Determine the (X, Y) coordinate at the center of the cell enclosing the given text.  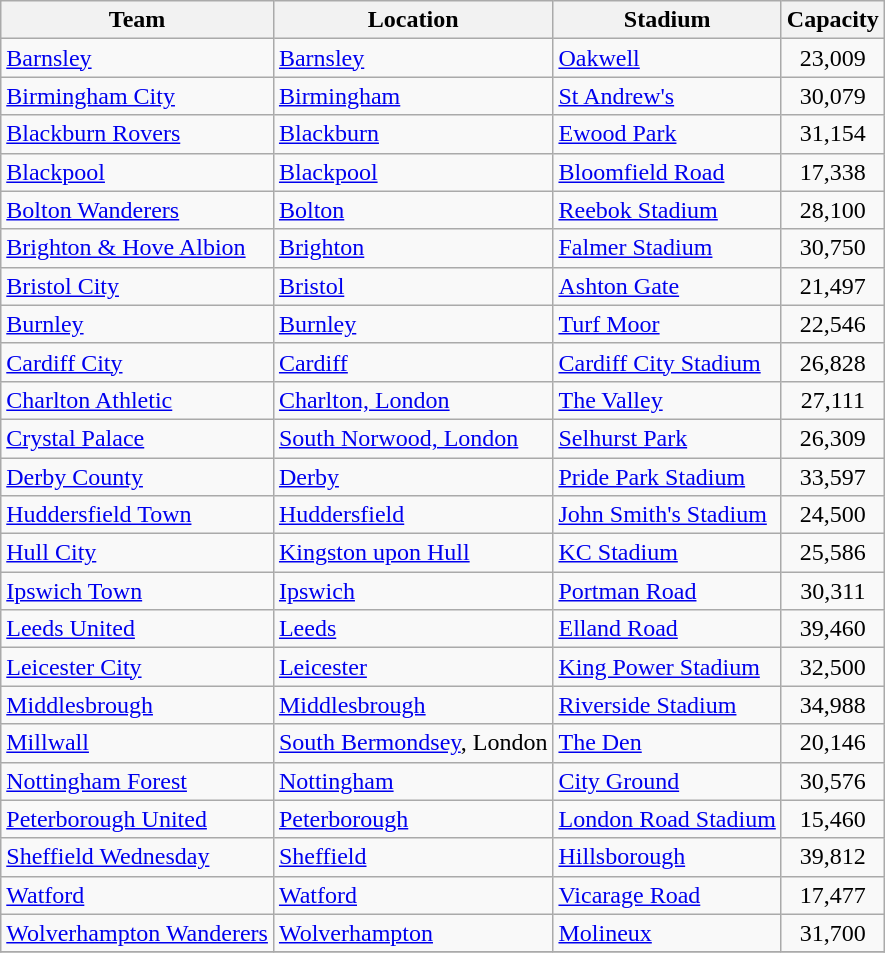
Ipswich (413, 591)
KC Stadium (667, 553)
London Road Stadium (667, 819)
Ashton Gate (667, 286)
31,154 (832, 134)
Nottingham Forest (138, 781)
Bolton Wanderers (138, 210)
Birmingham (413, 96)
27,111 (832, 400)
Vicarage Road (667, 895)
30,750 (832, 248)
Brighton & Hove Albion (138, 248)
Leeds (413, 629)
Riverside Stadium (667, 705)
Hillsborough (667, 857)
Leicester (413, 667)
Turf Moor (667, 324)
Bolton (413, 210)
Derby (413, 477)
Nottingham (413, 781)
31,700 (832, 933)
23,009 (832, 58)
Birmingham City (138, 96)
Cardiff City Stadium (667, 362)
21,497 (832, 286)
22,546 (832, 324)
Location (413, 20)
Ipswich Town (138, 591)
Team (138, 20)
Charlton Athletic (138, 400)
Pride Park Stadium (667, 477)
30,311 (832, 591)
Molineux (667, 933)
30,576 (832, 781)
Peterborough (413, 819)
Millwall (138, 743)
34,988 (832, 705)
Ewood Park (667, 134)
Sheffield (413, 857)
Blackburn Rovers (138, 134)
Blackburn (413, 134)
Kingston upon Hull (413, 553)
32,500 (832, 667)
Elland Road (667, 629)
17,477 (832, 895)
Reebok Stadium (667, 210)
Stadium (667, 20)
Charlton, London (413, 400)
The Valley (667, 400)
30,079 (832, 96)
King Power Stadium (667, 667)
28,100 (832, 210)
26,828 (832, 362)
15,460 (832, 819)
Sheffield Wednesday (138, 857)
Cardiff City (138, 362)
Huddersfield (413, 515)
25,586 (832, 553)
South Bermondsey, London (413, 743)
Huddersfield Town (138, 515)
The Den (667, 743)
20,146 (832, 743)
Oakwell (667, 58)
33,597 (832, 477)
Bristol City (138, 286)
City Ground (667, 781)
Portman Road (667, 591)
Leicester City (138, 667)
St Andrew's (667, 96)
24,500 (832, 515)
Wolverhampton Wanderers (138, 933)
South Norwood, London (413, 438)
26,309 (832, 438)
39,460 (832, 629)
Crystal Palace (138, 438)
Cardiff (413, 362)
Capacity (832, 20)
17,338 (832, 172)
Bristol (413, 286)
Brighton (413, 248)
39,812 (832, 857)
Selhurst Park (667, 438)
Hull City (138, 553)
Peterborough United (138, 819)
Bloomfield Road (667, 172)
Derby County (138, 477)
Falmer Stadium (667, 248)
Leeds United (138, 629)
Wolverhampton (413, 933)
John Smith's Stadium (667, 515)
